Output the [x, y] coordinate of the center of the cell containing the given text.  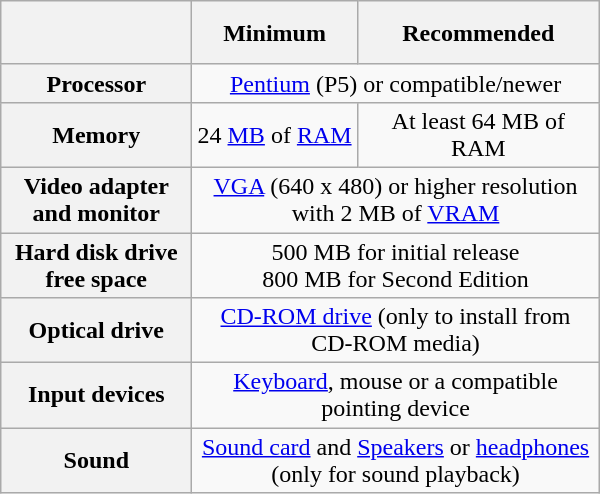
CD-ROM drive (only to install from CD-ROM media) [396, 330]
Minimum [274, 33]
Recommended [478, 33]
VGA (640 x 480) or higher resolution with 2 MB of VRAM [396, 200]
Sound card and Speakers or headphones (only for sound playback) [396, 460]
Hard disk drive free space [96, 264]
500 MB for initial release800 MB for Second Edition [396, 264]
Optical drive [96, 330]
Video adapter and monitor [96, 200]
Sound [96, 460]
Pentium (P5) or compatible/newer [396, 83]
24 MB of RAM [274, 134]
Keyboard, mouse or a compatible pointing device [396, 396]
Processor [96, 83]
At least 64 MB of RAM [478, 134]
Memory [96, 134]
Input devices [96, 396]
